For the text-containing cell, return its midpoint in [X, Y] coordinate format. 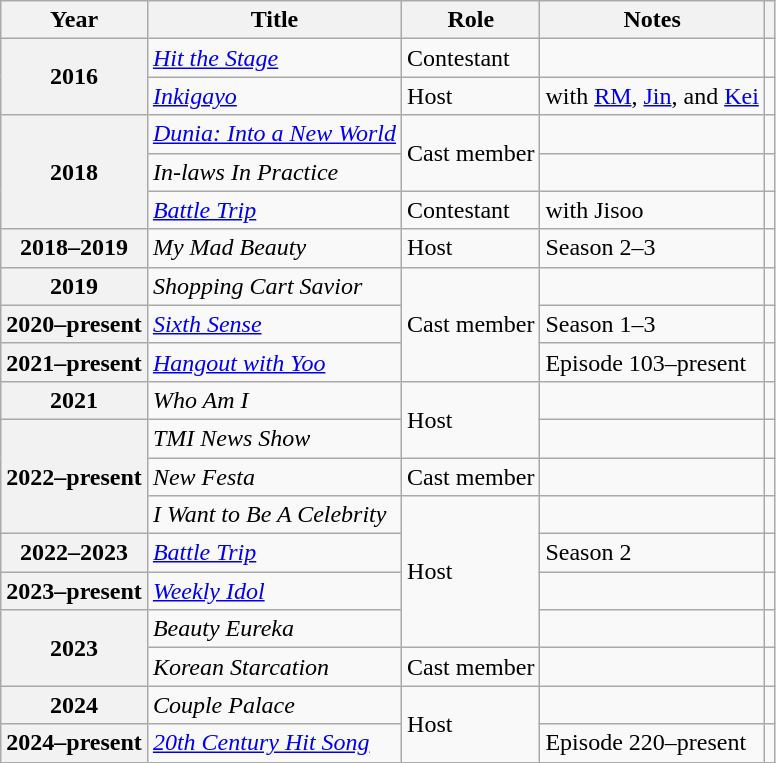
Weekly Idol [274, 591]
Episode 103–present [652, 362]
Hangout with Yoo [274, 362]
Role [471, 20]
My Mad Beauty [274, 248]
2024 [74, 705]
Year [74, 20]
Season 2–3 [652, 248]
Hit the Stage [274, 58]
Shopping Cart Savior [274, 286]
2022–2023 [74, 553]
2019 [74, 286]
I Want to Be A Celebrity [274, 515]
2020–present [74, 324]
Korean Starcation [274, 667]
2021 [74, 400]
Season 1–3 [652, 324]
2024–present [74, 743]
Inkigayo [274, 96]
2022–present [74, 476]
Dunia: Into a New World [274, 134]
with Jisoo [652, 210]
with RM, Jin, and Kei [652, 96]
Season 2 [652, 553]
Sixth Sense [274, 324]
2023 [74, 648]
New Festa [274, 477]
Title [274, 20]
20th Century Hit Song [274, 743]
Who Am I [274, 400]
Episode 220–present [652, 743]
2016 [74, 77]
Notes [652, 20]
2018 [74, 172]
Beauty Eureka [274, 629]
Couple Palace [274, 705]
In-laws In Practice [274, 172]
TMI News Show [274, 438]
2021–present [74, 362]
2023–present [74, 591]
2018–2019 [74, 248]
